For the text-containing cell, return its midpoint in [X, Y] coordinate format. 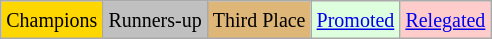
Promoted [356, 20]
Third Place [259, 20]
Champions [52, 20]
Runners-up [155, 20]
Relegated [446, 20]
